Find where the given text appears and provide that cell's center as (X, Y) coordinate. 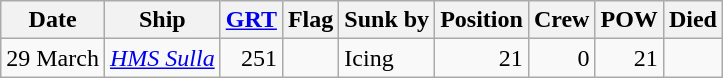
Position (482, 20)
Flag (310, 20)
GRT (251, 20)
Date (53, 20)
POW (629, 20)
Icing (387, 58)
Sunk by (387, 20)
Died (692, 20)
29 March (53, 58)
0 (562, 58)
HMS Sulla (162, 58)
251 (251, 58)
Crew (562, 20)
Ship (162, 20)
